Search for the cell housing the specified text and yield its (x, y) center coordinate. 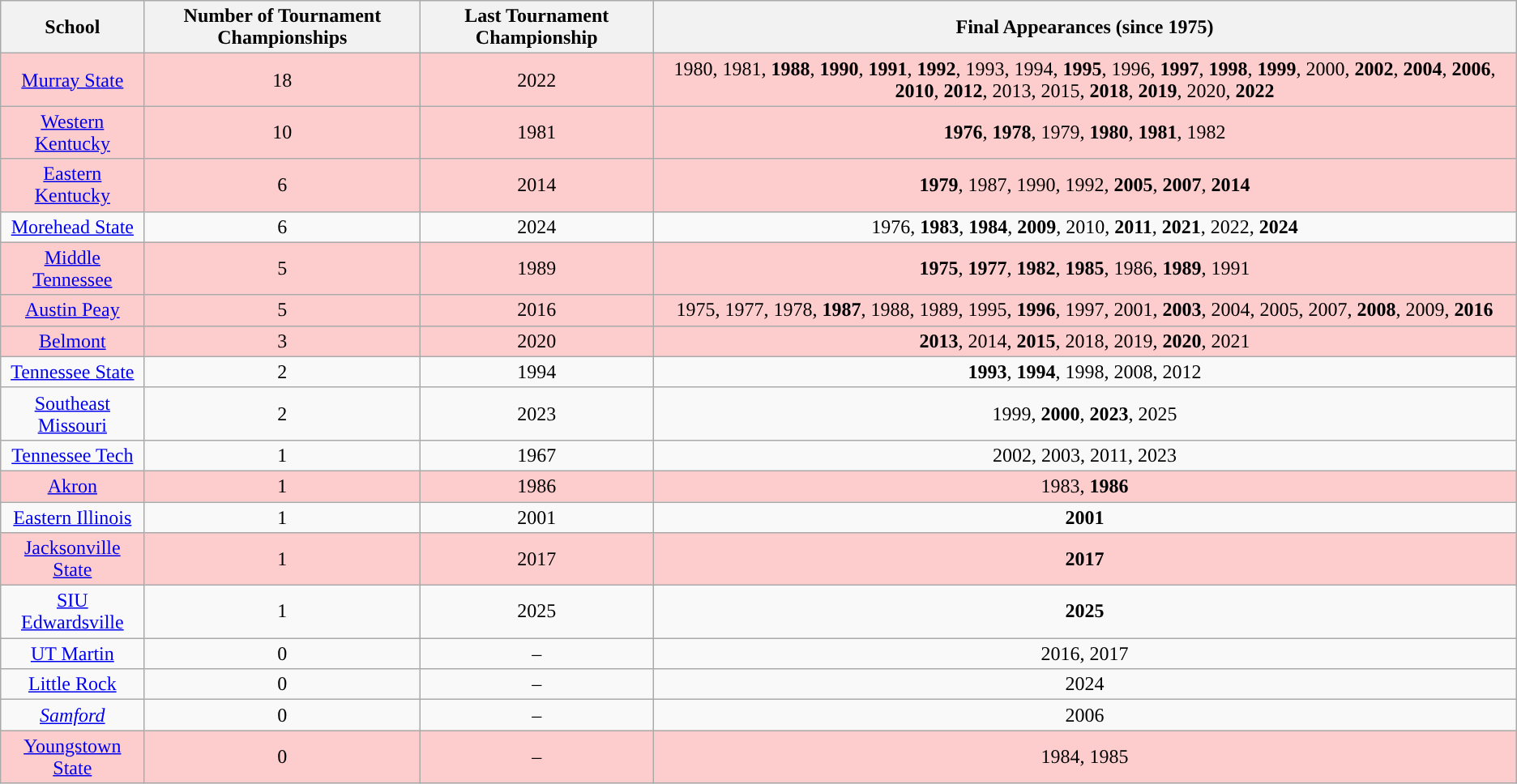
Tennessee Tech (73, 455)
18 (282, 79)
Morehead State (73, 227)
Youngstown State (73, 756)
2023 (536, 413)
Akron (73, 486)
1967 (536, 455)
1993, 1994, 1998, 2008, 2012 (1085, 372)
Jacksonville State (73, 559)
1989 (536, 269)
Samford (73, 715)
1983, 1986 (1085, 486)
1981 (536, 133)
School (73, 28)
1976, 1978, 1979, 1980, 1981, 1982 (1085, 133)
1986 (536, 486)
1994 (536, 372)
Tennessee State (73, 372)
2020 (536, 341)
Final Appearances (since 1975) (1085, 28)
Belmont (73, 341)
Number of Tournament Championships (282, 28)
2013, 2014, 2015, 2018, 2019, 2020, 2021 (1085, 341)
Eastern Kentucky (73, 185)
2014 (536, 185)
Eastern Illinois (73, 518)
Middle Tennessee (73, 269)
Murray State (73, 79)
1980, 1981, 1988, 1990, 1991, 1992, 1993, 1994, 1995, 1996, 1997, 1998, 1999, 2000, 2002, 2004, 2006, 2010, 2012, 2013, 2015, 2018, 2019, 2020, 2022 (1085, 79)
2006 (1085, 715)
2022 (536, 79)
2016, 2017 (1085, 654)
1984, 1985 (1085, 756)
10 (282, 133)
Austin Peay (73, 310)
Last Tournament Championship (536, 28)
1976, 1983, 1984, 2009, 2010, 2011, 2021, 2022, 2024 (1085, 227)
UT Martin (73, 654)
SIU Edwardsville (73, 612)
2002, 2003, 2011, 2023 (1085, 455)
3 (282, 341)
2016 (536, 310)
1975, 1977, 1982, 1985, 1986, 1989, 1991 (1085, 269)
Southeast Missouri (73, 413)
Western Kentucky (73, 133)
1999, 2000, 2023, 2025 (1085, 413)
Little Rock (73, 684)
1979, 1987, 1990, 1992, 2005, 2007, 2014 (1085, 185)
1975, 1977, 1978, 1987, 1988, 1989, 1995, 1996, 1997, 2001, 2003, 2004, 2005, 2007, 2008, 2009, 2016 (1085, 310)
